Detect which cell encompasses the target text, then output its (x, y) center coordinate. 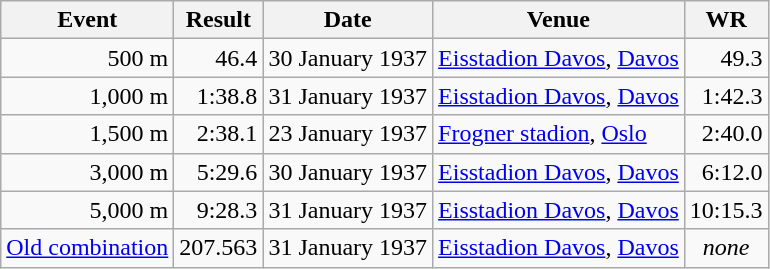
Frogner stadion, Oslo (559, 134)
Event (88, 20)
9:28.3 (218, 210)
1,000 m (88, 96)
2:40.0 (726, 134)
46.4 (218, 58)
5:29.6 (218, 172)
49.3 (726, 58)
207.563 (218, 248)
none (726, 248)
1:42.3 (726, 96)
Old combination (88, 248)
WR (726, 20)
1:38.8 (218, 96)
Date (348, 20)
500 m (88, 58)
5,000 m (88, 210)
6:12.0 (726, 172)
10:15.3 (726, 210)
1,500 m (88, 134)
23 January 1937 (348, 134)
2:38.1 (218, 134)
3,000 m (88, 172)
Result (218, 20)
Venue (559, 20)
